Capture the cell that displays the provided text and extract its (X, Y) central coordinate. 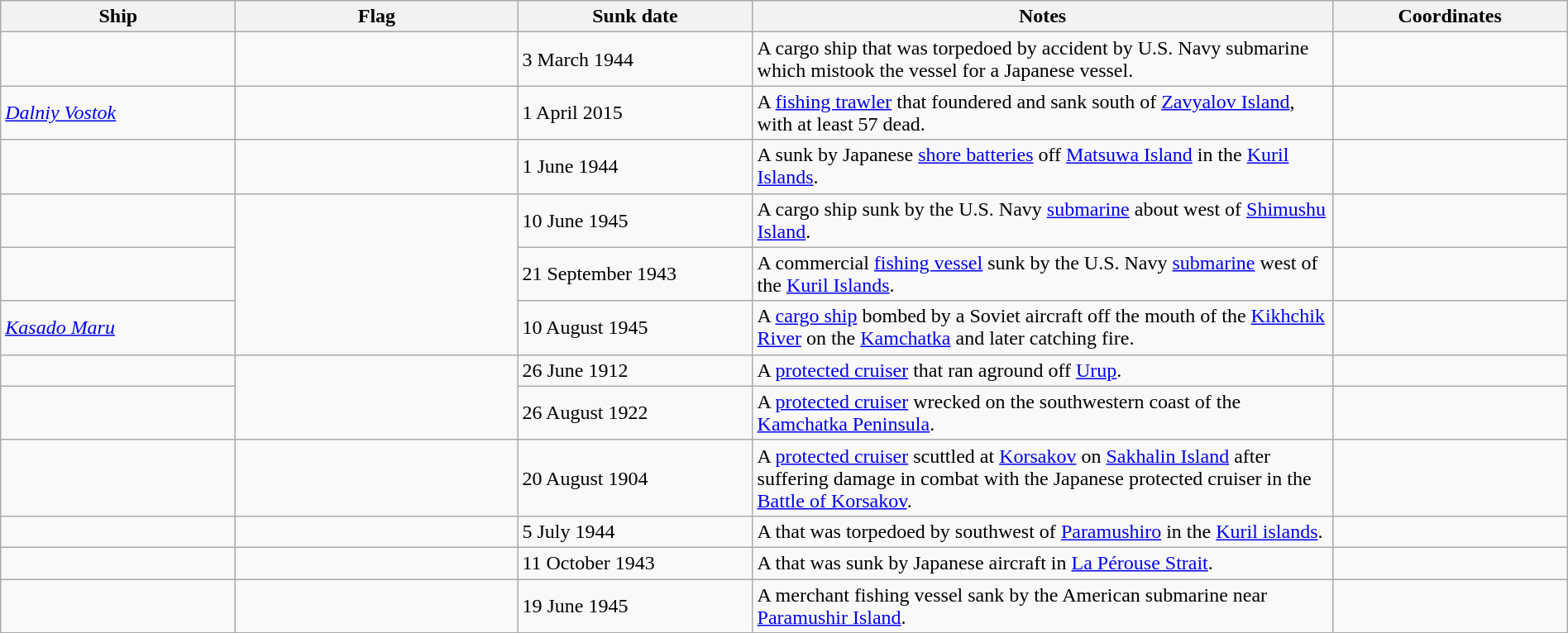
Flag (377, 17)
A that was torpedoed by southwest of Paramushiro in the Kuril islands. (1042, 531)
1 April 2015 (635, 112)
11 October 1943 (635, 563)
A sunk by Japanese shore batteries off Matsuwa Island in the Kuril Islands. (1042, 167)
A cargo ship that was torpedoed by accident by U.S. Navy submarine which mistook the vessel for a Japanese vessel. (1042, 59)
A commercial fishing vessel sunk by the U.S. Navy submarine west of the Kuril Islands. (1042, 274)
A protected cruiser that ran aground off Urup. (1042, 370)
Notes (1042, 17)
A that was sunk by Japanese aircraft in La Pérouse Strait. (1042, 563)
A protected cruiser wrecked on the southwestern coast of the Kamchatka Peninsula. (1042, 413)
Kasado Maru (118, 327)
26 June 1912 (635, 370)
A cargo ship sunk by the U.S. Navy submarine about west of Shimushu Island. (1042, 220)
A merchant fishing vessel sank by the American submarine near Paramushir Island. (1042, 605)
Sunk date (635, 17)
Ship (118, 17)
A fishing trawler that foundered and sank south of Zavyalov Island, with at least 57 dead. (1042, 112)
21 September 1943 (635, 274)
19 June 1945 (635, 605)
26 August 1922 (635, 413)
1 June 1944 (635, 167)
Coordinates (1450, 17)
3 March 1944 (635, 59)
A cargo ship bombed by a Soviet aircraft off the mouth of the Kikhchik River on the Kamchatka and later catching fire. (1042, 327)
Dalniy Vostok (118, 112)
20 August 1904 (635, 478)
10 August 1945 (635, 327)
5 July 1944 (635, 531)
10 June 1945 (635, 220)
